Pinpoint the cell where the given text exists, returning its (x, y) midpoint coordinate. 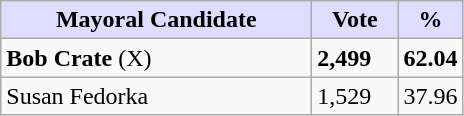
Vote (355, 20)
62.04 (430, 58)
% (430, 20)
Bob Crate (X) (156, 58)
37.96 (430, 96)
2,499 (355, 58)
1,529 (355, 96)
Susan Fedorka (156, 96)
Mayoral Candidate (156, 20)
